From the cell containing the given text, extract its center point as (x, y) coordinate. 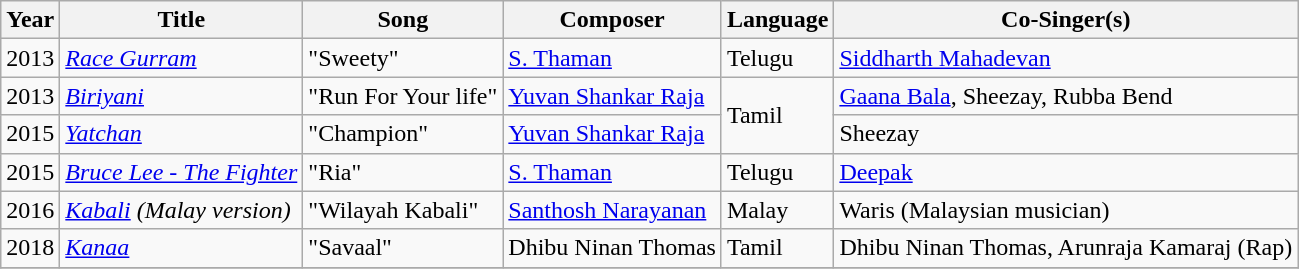
"Wilayah Kabali" (403, 210)
Title (182, 20)
Composer (612, 20)
Sheezay (1066, 134)
Co-Singer(s) (1066, 20)
Dhibu Ninan Thomas, Arunraja Kamaraj (Rap) (1066, 248)
2016 (30, 210)
Siddharth Mahadevan (1066, 58)
Kabali (Malay version) (182, 210)
"Run For Your life" (403, 96)
Year (30, 20)
Waris (Malaysian musician) (1066, 210)
"Ria" (403, 172)
2018 (30, 248)
Race Gurram (182, 58)
Language (777, 20)
Dhibu Ninan Thomas (612, 248)
Song (403, 20)
"Champion" (403, 134)
Malay (777, 210)
"Savaal" (403, 248)
"Sweety" (403, 58)
Santhosh Narayanan (612, 210)
Deepak (1066, 172)
Gaana Bala, Sheezay, Rubba Bend (1066, 96)
Bruce Lee - The Fighter (182, 172)
Biriyani (182, 96)
Yatchan (182, 134)
Kanaa (182, 248)
